Locate the cell with the specified text and output its (X, Y) center coordinate. 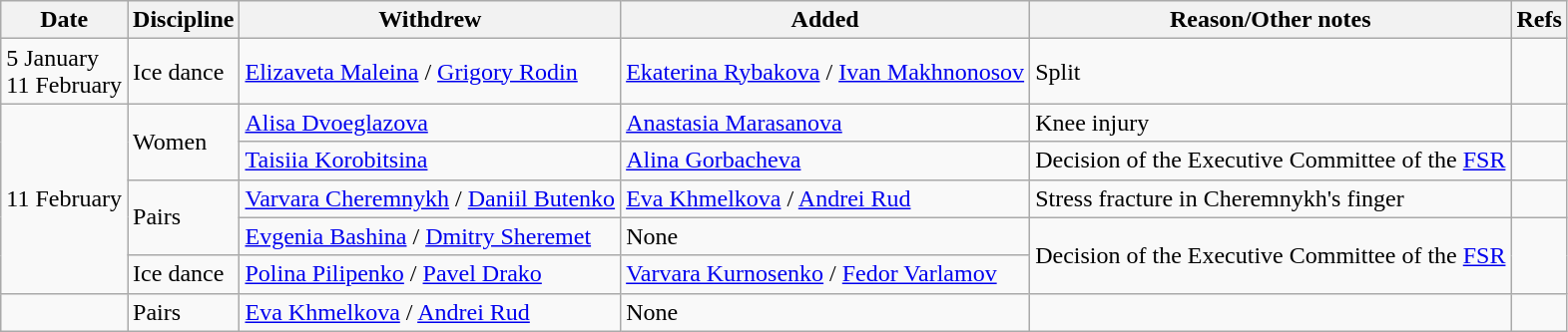
Alisa Dvoeglazova (430, 123)
Withdrew (430, 20)
Knee injury (1271, 123)
11 February (64, 198)
Split (1271, 72)
Taisiia Korobitsina (430, 161)
Date (64, 20)
Varvara Cheremnykh / Daniil Butenko (430, 198)
Stress fracture in Cheremnykh's finger (1271, 198)
5 January11 February (64, 72)
Refs (1539, 20)
Added (825, 20)
Discipline (184, 20)
Women (184, 142)
Anastasia Marasanova (825, 123)
Evgenia Bashina / Dmitry Sheremet (430, 236)
Alina Gorbacheva (825, 161)
Ekaterina Rybakova / Ivan Makhnonosov (825, 72)
Reason/Other notes (1271, 20)
Elizaveta Maleina / Grigory Rodin (430, 72)
Varvara Kurnosenko / Fedor Varlamov (825, 274)
Polina Pilipenko / Pavel Drako (430, 274)
